Scan for the cell matching the given text and deliver its (x, y) coordinate at center. 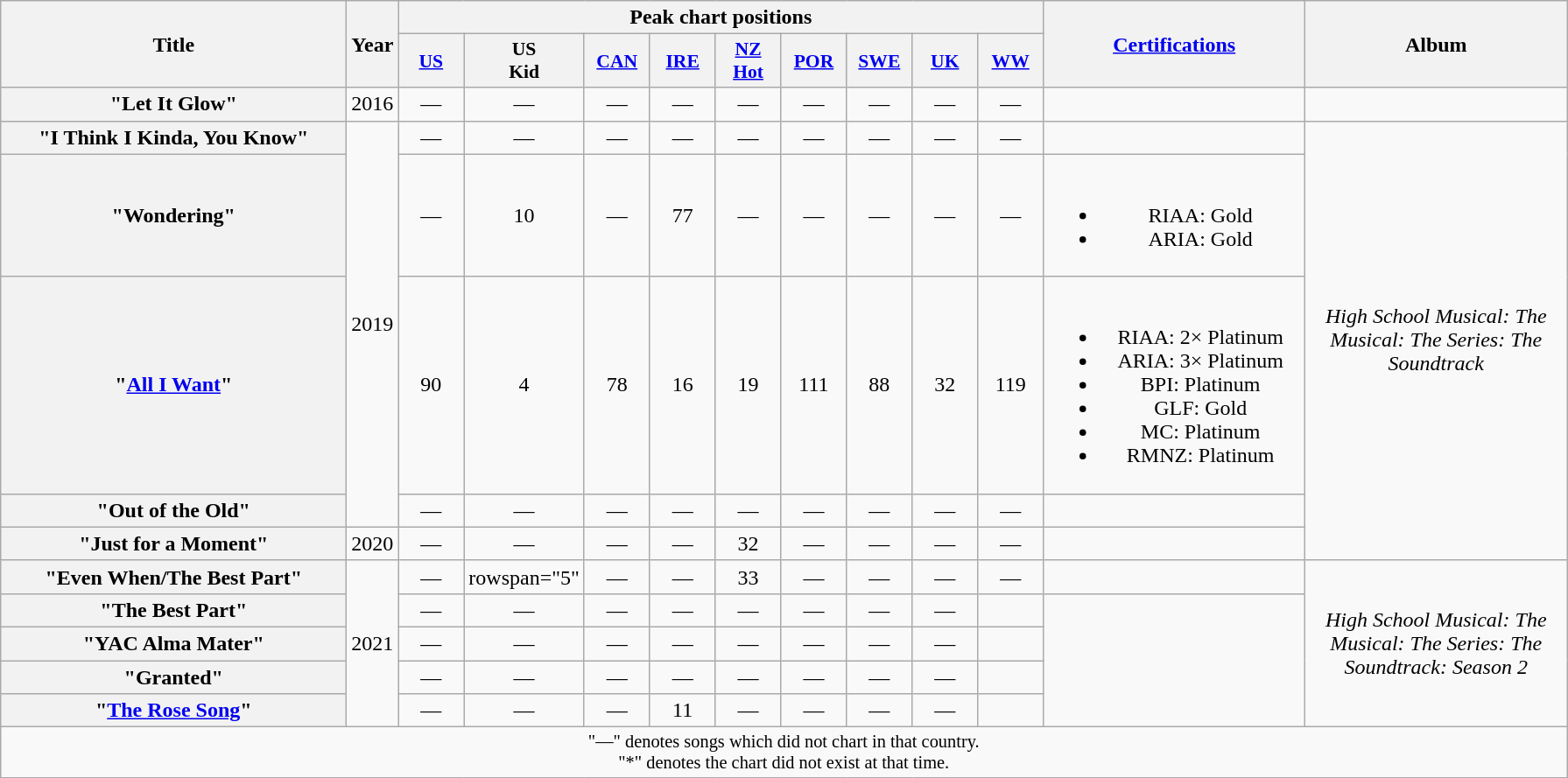
2016 (373, 104)
POR (814, 61)
High School Musical: The Musical: The Series: The Soundtrack (1436, 340)
CAN (616, 61)
Year (373, 44)
High School Musical: The Musical: The Series: The Soundtrack: Season 2 (1436, 643)
"The Rose Song" (173, 711)
"Granted" (173, 676)
"Even When/The Best Part" (173, 577)
"Wondering" (173, 215)
119 (1010, 385)
IRE (683, 61)
Certifications (1175, 44)
WW (1010, 61)
Peak chart positions (721, 18)
2020 (373, 543)
USKid (524, 61)
2021 (373, 643)
111 (814, 385)
SWE (879, 61)
"I Think I Kinda, You Know" (173, 137)
"YAC Alma Mater" (173, 643)
10 (524, 215)
"All I Want" (173, 385)
"—" denotes songs which did not chart in that country."*" denotes the chart did not exist at that time. (784, 753)
11 (683, 711)
Title (173, 44)
90 (431, 385)
19 (748, 385)
"The Best Part" (173, 610)
Album (1436, 44)
16 (683, 385)
RIAA: 2× PlatinumARIA: 3× PlatinumBPI: PlatinumGLF: GoldMC: PlatinumRMNZ: Platinum (1175, 385)
"Let It Glow" (173, 104)
RIAA: GoldARIA: Gold (1175, 215)
"Just for a Moment" (173, 543)
rowspan="5" (524, 577)
77 (683, 215)
88 (879, 385)
33 (748, 577)
2019 (373, 324)
78 (616, 385)
UK (946, 61)
US (431, 61)
4 (524, 385)
NZHot (748, 61)
"Out of the Old" (173, 510)
